Determine the (X, Y) coordinate at the center of the cell enclosing the given text.  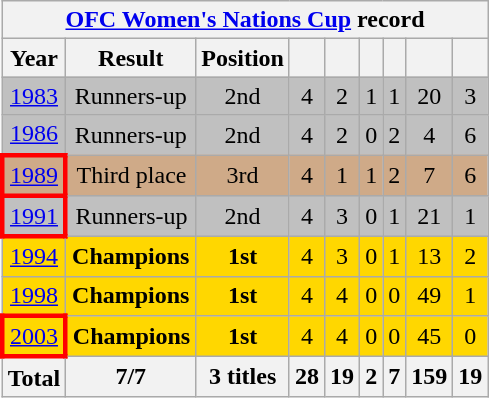
3rd (243, 174)
45 (430, 336)
1991 (34, 216)
2003 (34, 336)
Result (131, 58)
1983 (34, 96)
3 titles (243, 377)
7/7 (131, 377)
1994 (34, 257)
Position (243, 58)
Third place (131, 174)
21 (430, 216)
159 (430, 377)
Year (34, 58)
20 (430, 96)
49 (430, 296)
OFC Women's Nations Cup record (245, 20)
13 (430, 257)
28 (306, 377)
Total (34, 377)
1986 (34, 135)
1989 (34, 174)
1998 (34, 296)
